Determine the [x, y] coordinate at the center of the cell enclosing the given text.  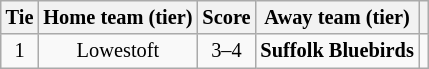
Home team (tier) [118, 17]
1 [20, 51]
Suffolk Bluebirds [336, 51]
Lowestoft [118, 51]
Score [226, 17]
3–4 [226, 51]
Tie [20, 17]
Away team (tier) [336, 17]
